From the cell containing the given text, extract its center point as [X, Y] coordinate. 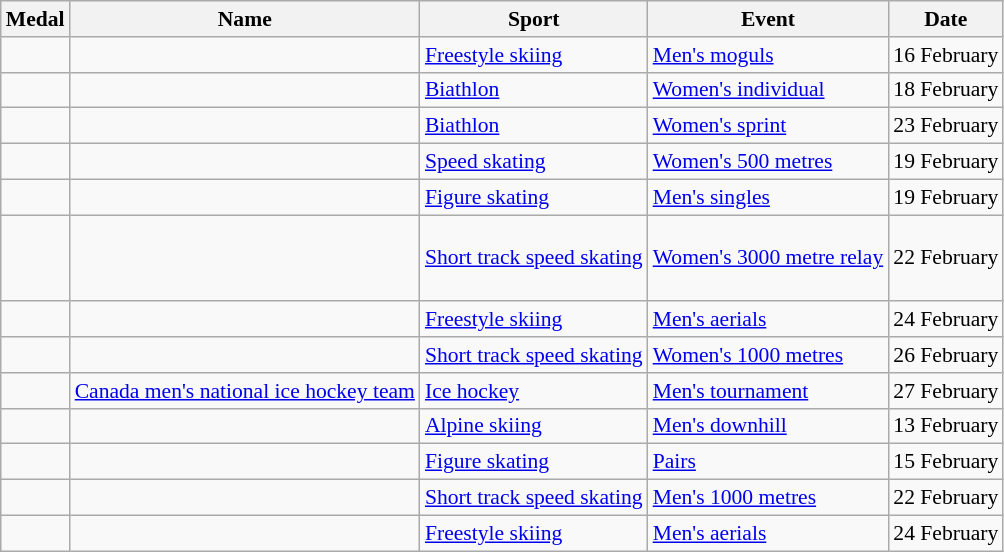
Alpine skiing [534, 426]
Women's 500 metres [768, 162]
Women's individual [768, 90]
27 February [946, 391]
Speed skating [534, 162]
26 February [946, 355]
Pairs [768, 462]
Women's 1000 metres [768, 355]
Men's singles [768, 197]
Men's 1000 metres [768, 498]
Event [768, 19]
Men's tournament [768, 391]
23 February [946, 126]
Name [245, 19]
Women's 3000 metre relay [768, 258]
13 February [946, 426]
Date [946, 19]
Women's sprint [768, 126]
Men's downhill [768, 426]
Canada men's national ice hockey team [245, 391]
Sport [534, 19]
Ice hockey [534, 391]
Men's moguls [768, 55]
18 February [946, 90]
15 February [946, 462]
16 February [946, 55]
Medal [36, 19]
